Identify which cell holds the provided text, then report its [X, Y] central coordinate. 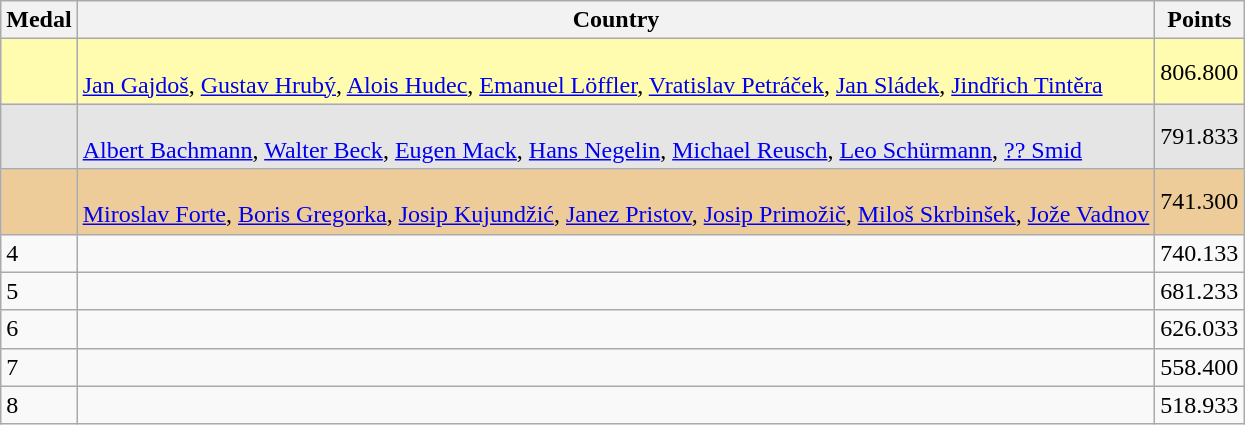
741.300 [1200, 202]
Jan Gajdoš, Gustav Hrubý, Alois Hudec, Emanuel Löffler, Vratislav Petráček, Jan Sládek, Jindřich Tintěra [616, 72]
681.233 [1200, 291]
4 [39, 253]
791.833 [1200, 136]
8 [39, 405]
740.133 [1200, 253]
518.933 [1200, 405]
Points [1200, 20]
806.800 [1200, 72]
Albert Bachmann, Walter Beck, Eugen Mack, Hans Negelin, Michael Reusch, Leo Schürmann, ?? Smid [616, 136]
7 [39, 367]
6 [39, 329]
Country [616, 20]
Medal [39, 20]
Miroslav Forte, Boris Gregorka, Josip Kujundžić, Janez Pristov, Josip Primožič, Miloš Skrbinšek, Jože Vadnov [616, 202]
558.400 [1200, 367]
5 [39, 291]
626.033 [1200, 329]
